For the text-containing cell, return its midpoint in [x, y] coordinate format. 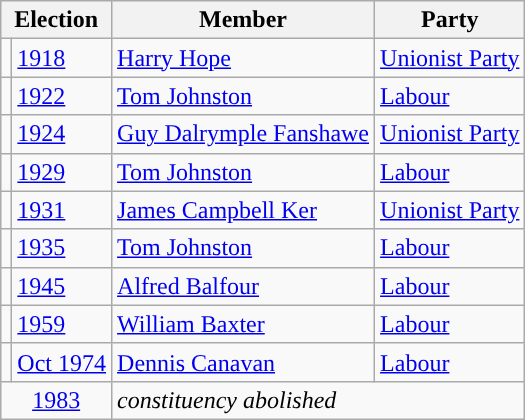
Harry Hope [244, 58]
Alfred Balfour [244, 286]
Election [56, 20]
1983 [56, 400]
William Baxter [244, 324]
1929 [62, 172]
Dennis Canavan [244, 362]
1922 [62, 96]
James Campbell Ker [244, 210]
1935 [62, 248]
Member [244, 20]
1959 [62, 324]
1918 [62, 58]
1931 [62, 210]
Oct 1974 [62, 362]
1945 [62, 286]
1924 [62, 134]
constituency abolished [318, 400]
Guy Dalrymple Fanshawe [244, 134]
Party [450, 20]
